Search for the cell housing the specified text and yield its [X, Y] center coordinate. 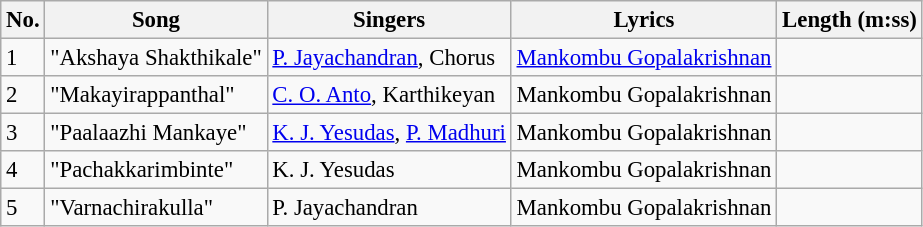
"Akshaya Shakthikale" [156, 58]
K. J. Yesudas, P. Madhuri [389, 133]
4 [23, 170]
Length (m:ss) [850, 20]
P. Jayachandran [389, 208]
1 [23, 58]
3 [23, 133]
"Pachakkarimbinte" [156, 170]
"Paalaazhi Mankaye" [156, 133]
K. J. Yesudas [389, 170]
Song [156, 20]
C. O. Anto, Karthikeyan [389, 95]
No. [23, 20]
Singers [389, 20]
Lyrics [644, 20]
P. Jayachandran, Chorus [389, 58]
"Makayirappanthal" [156, 95]
"Varnachirakulla" [156, 208]
5 [23, 208]
2 [23, 95]
